Locate the cell with the specified text and output its [X, Y] center coordinate. 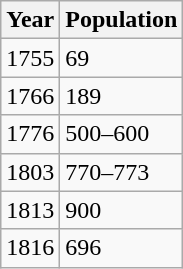
500–600 [122, 134]
900 [122, 210]
1776 [30, 134]
1755 [30, 58]
Population [122, 20]
1813 [30, 210]
696 [122, 248]
1803 [30, 172]
Year [30, 20]
1816 [30, 248]
189 [122, 96]
1766 [30, 96]
770–773 [122, 172]
69 [122, 58]
